Determine the [X, Y] coordinate at the center of the cell enclosing the given text.  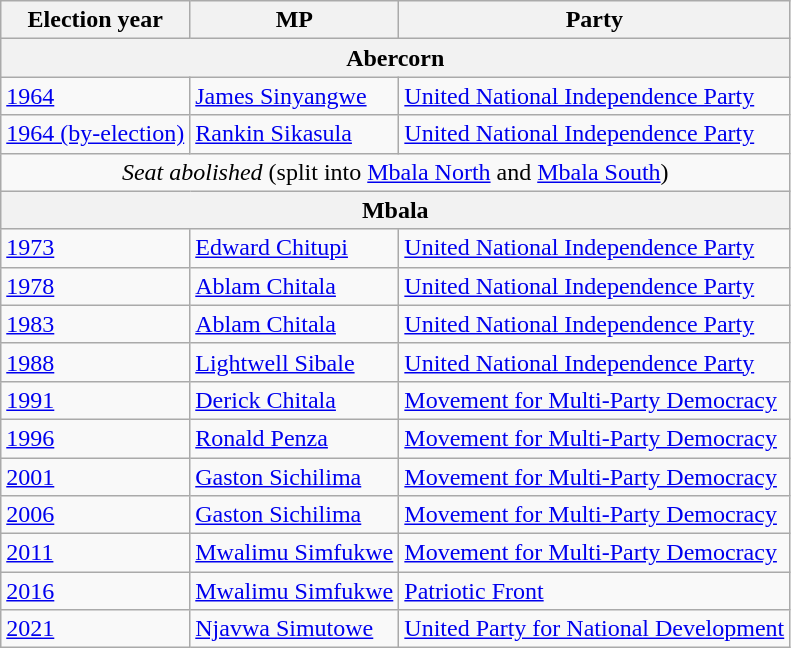
James Sinyangwe [294, 96]
Party [594, 20]
Njavwa Simutowe [294, 629]
1973 [96, 248]
Derick Chitala [294, 400]
Abercorn [396, 58]
1996 [96, 438]
2021 [96, 629]
Lightwell Sibale [294, 362]
United Party for National Development [594, 629]
1978 [96, 286]
2016 [96, 591]
1988 [96, 362]
Seat abolished (split into Mbala North and Mbala South) [396, 172]
1991 [96, 400]
Patriotic Front [594, 591]
1964 (by-election) [96, 134]
Ronald Penza [294, 438]
1964 [96, 96]
2011 [96, 553]
2001 [96, 477]
1983 [96, 324]
Election year [96, 20]
Rankin Sikasula [294, 134]
MP [294, 20]
2006 [96, 515]
Edward Chitupi [294, 248]
Mbala [396, 210]
